Scan for the cell matching the given text and deliver its (X, Y) coordinate at center. 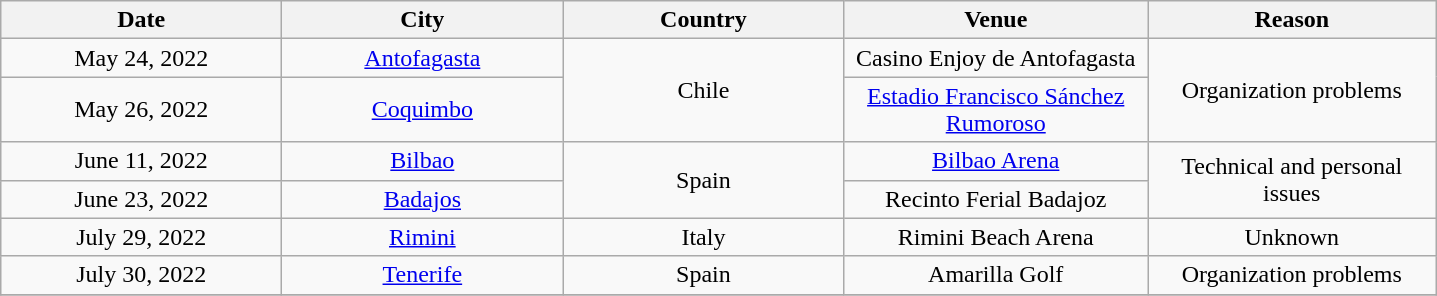
Date (142, 20)
Reason (1292, 20)
Country (704, 20)
Italy (704, 237)
Casino Enjoy de Antofagasta (996, 58)
July 29, 2022 (142, 237)
June 23, 2022 (142, 199)
Unknown (1292, 237)
Bilbao (422, 161)
Bilbao Arena (996, 161)
July 30, 2022 (142, 275)
May 24, 2022 (142, 58)
June 11, 2022 (142, 161)
Tenerife (422, 275)
Venue (996, 20)
Rimini (422, 237)
May 26, 2022 (142, 110)
Amarilla Golf (996, 275)
Technical and personal issues (1292, 180)
Rimini Beach Arena (996, 237)
Coquimbo (422, 110)
Badajos (422, 199)
Antofagasta (422, 58)
Estadio Francisco Sánchez Rumoroso (996, 110)
Recinto Ferial Badajoz (996, 199)
Chile (704, 90)
City (422, 20)
